Find where the given text appears and provide that cell's center as (x, y) coordinate. 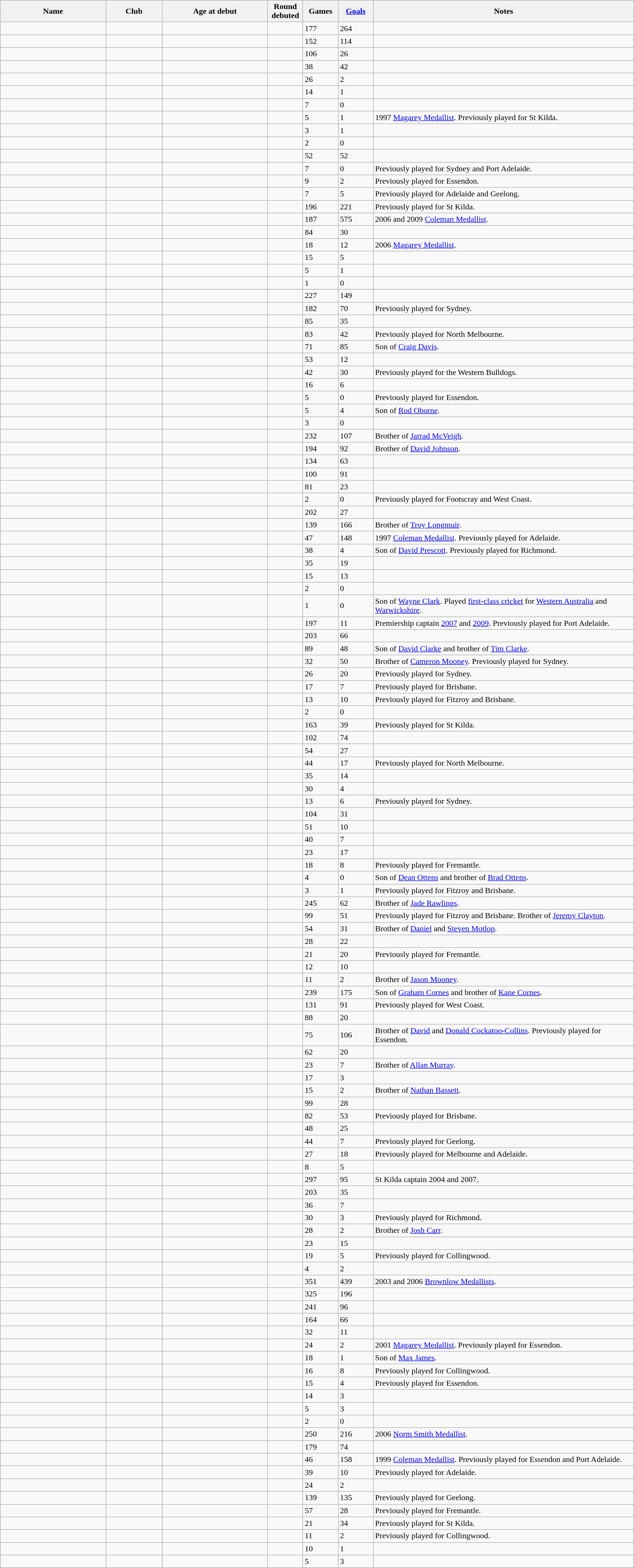
47 (320, 537)
Previously played for West Coast. (504, 1005)
148 (356, 537)
92 (356, 449)
239 (320, 992)
351 (320, 1281)
2006 Magarey Medallist. (504, 245)
22 (356, 941)
57 (320, 1510)
Son of Max James. (504, 1358)
63 (356, 461)
Goals (356, 11)
89 (320, 649)
9 (320, 181)
2003 and 2006 Brownlow Medallists. (504, 1281)
221 (356, 207)
163 (320, 725)
Brother of Cameron Mooney. Previously played for Sydney. (504, 661)
131 (320, 1005)
Previously played for Fitzroy and Brisbane. Brother of Jeremy Clayton. (504, 916)
Round debuted (286, 11)
102 (320, 738)
Premiership captain 2007 and 2009. Previously played for Port Adelaide. (504, 623)
Previously played for Footscray and West Coast. (504, 499)
Son of Craig Davis. (504, 347)
Name (53, 11)
Brother of Jade Rawlings. (504, 903)
36 (320, 1205)
Brother of Nathan Bassett. (504, 1090)
245 (320, 903)
70 (356, 308)
Brother of Josh Carr. (504, 1231)
Son of Graham Cornes and brother of Kane Cornes. (504, 992)
Previously played for Melbourne and Adelaide. (504, 1154)
Son of David Clarke and brother of Tim Clarke. (504, 649)
2006 Norm Smith Medallist. (504, 1434)
Brother of David and Donald Cockatoo-Collins. Previously played for Essendon. (504, 1035)
Club (134, 11)
71 (320, 347)
25 (356, 1129)
95 (356, 1179)
241 (320, 1307)
114 (356, 41)
2006 and 2009 Coleman Medallist. (504, 219)
Brother of Jason Mooney. (504, 979)
325 (320, 1294)
Brother of Allan Murray. (504, 1065)
Son of David Prescott. Previously played for Richmond. (504, 550)
164 (320, 1319)
439 (356, 1281)
182 (320, 308)
297 (320, 1179)
202 (320, 512)
40 (320, 840)
St Kilda captain 2004 and 2007. (504, 1179)
104 (320, 814)
227 (320, 296)
152 (320, 41)
Brother of Troy Longmuir. (504, 525)
Brother of Daniel and Steven Motlop. (504, 928)
Games (320, 11)
264 (356, 28)
135 (356, 1498)
232 (320, 436)
134 (320, 461)
175 (356, 992)
Son of Dean Ottens and brother of Brad Ottens. (504, 878)
1997 Coleman Medallist. Previously played for Adelaide. (504, 537)
Brother of Jarrad McVeigh. (504, 436)
149 (356, 296)
166 (356, 525)
82 (320, 1116)
Previously played for Adelaide. (504, 1472)
81 (320, 487)
83 (320, 334)
34 (356, 1523)
194 (320, 449)
179 (320, 1447)
1999 Coleman Medallist. Previously played for Essendon and Port Adelaide. (504, 1460)
107 (356, 436)
250 (320, 1434)
84 (320, 232)
216 (356, 1434)
Previously played for Adelaide and Geelong. (504, 194)
75 (320, 1035)
177 (320, 28)
50 (356, 661)
Previously played for Sydney and Port Adelaide. (504, 168)
100 (320, 474)
Notes (504, 11)
187 (320, 219)
197 (320, 623)
88 (320, 1018)
2001 Magarey Medallist. Previously played for Essendon. (504, 1345)
575 (356, 219)
Son of Wayne Clark. Played first-class cricket for Western Australia and Warwickshire. (504, 606)
158 (356, 1460)
96 (356, 1307)
Previously played for Richmond. (504, 1218)
1997 Magarey Medallist. Previously played for St Kilda. (504, 117)
Previously played for the Western Bulldogs. (504, 372)
Age at debut (215, 11)
Son of Rod Oborne. (504, 410)
Brother of David Johnson. (504, 449)
46 (320, 1460)
